Locate the cell with the specified text and output its (X, Y) center coordinate. 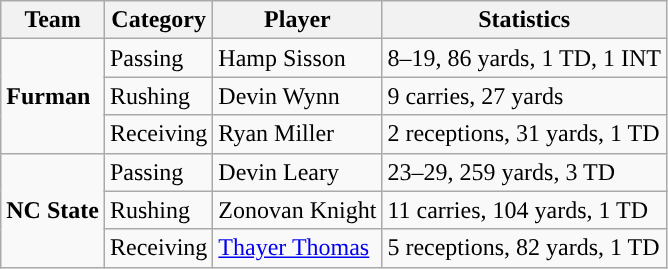
8–19, 86 yards, 1 TD, 1 INT (524, 58)
5 receptions, 82 yards, 1 TD (524, 248)
Ryan Miller (298, 134)
NC State (53, 210)
Thayer Thomas (298, 248)
9 carries, 27 yards (524, 96)
Statistics (524, 20)
Devin Wynn (298, 96)
2 receptions, 31 yards, 1 TD (524, 134)
Zonovan Knight (298, 210)
Team (53, 20)
Category (158, 20)
11 carries, 104 yards, 1 TD (524, 210)
Hamp Sisson (298, 58)
Furman (53, 96)
Player (298, 20)
23–29, 259 yards, 3 TD (524, 172)
Devin Leary (298, 172)
